Return the [X, Y] coordinate for the center point of the cell that contains the specified text.  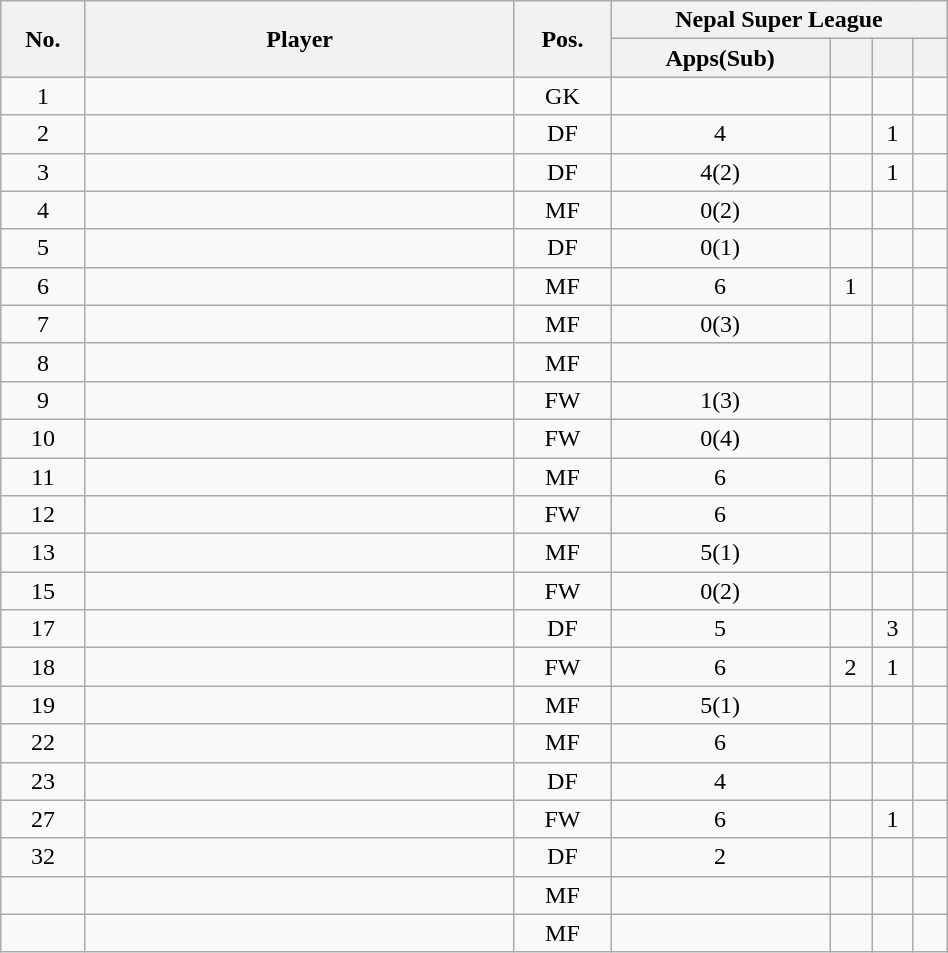
15 [43, 591]
12 [43, 515]
32 [43, 857]
11 [43, 477]
8 [43, 362]
9 [43, 400]
1(3) [720, 400]
Pos. [562, 39]
No. [43, 39]
Apps(Sub) [720, 58]
19 [43, 705]
10 [43, 438]
0(4) [720, 438]
4(2) [720, 172]
13 [43, 553]
27 [43, 819]
0(1) [720, 248]
23 [43, 781]
GK [562, 96]
22 [43, 743]
18 [43, 667]
Player [300, 39]
0(3) [720, 324]
17 [43, 629]
Nepal Super League [780, 20]
7 [43, 324]
